For the text-containing cell, return its midpoint in [X, Y] coordinate format. 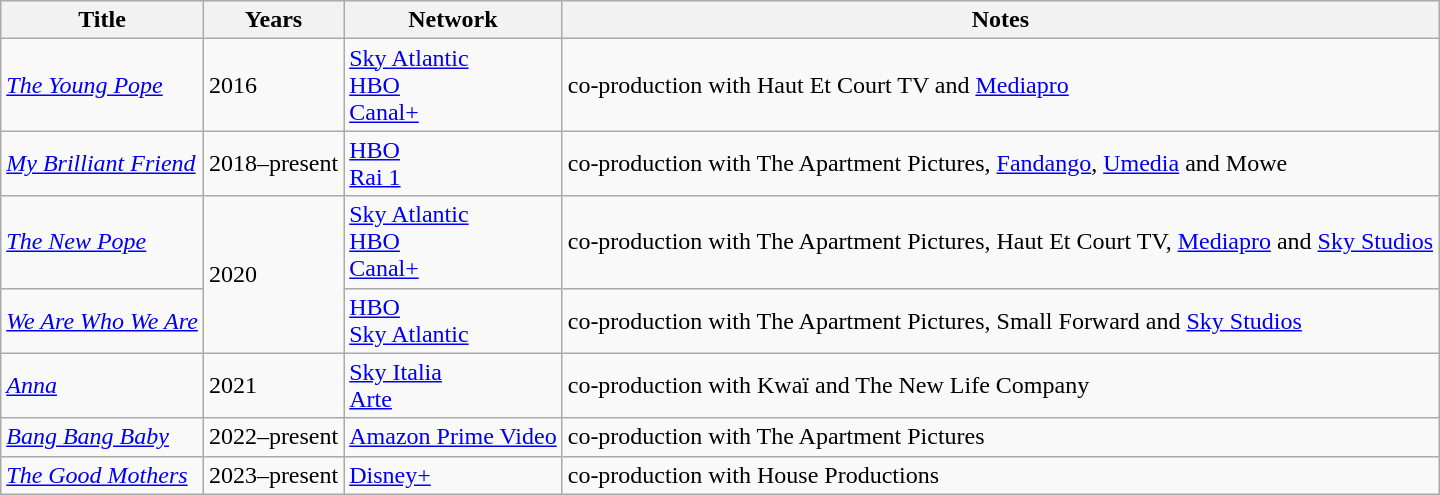
Sky ItaliaArte [453, 386]
The Young Pope [102, 85]
co-production with Kwaï and The New Life Company [1000, 386]
Disney+ [453, 475]
Anna [102, 386]
My Brilliant Friend [102, 164]
2021 [273, 386]
co-production with The Apartment Pictures [1000, 437]
2020 [273, 274]
2018–present [273, 164]
The Good Mothers [102, 475]
HBOSky Atlantic [453, 320]
co-production with The Apartment Pictures, Haut Et Court TV, Mediapro and Sky Studios [1000, 242]
co-production with House Productions [1000, 475]
co-production with Haut Et Court TV and Mediapro [1000, 85]
co-production with The Apartment Pictures, Small Forward and Sky Studios [1000, 320]
Network [453, 20]
2022–present [273, 437]
2023–present [273, 475]
Notes [1000, 20]
Title [102, 20]
Amazon Prime Video [453, 437]
HBORai 1 [453, 164]
The New Pope [102, 242]
Years [273, 20]
Bang Bang Baby [102, 437]
We Are Who We Are [102, 320]
co-production with The Apartment Pictures, Fandango, Umedia and Mowe [1000, 164]
2016 [273, 85]
